For the text-containing cell, return its midpoint in (x, y) coordinate format. 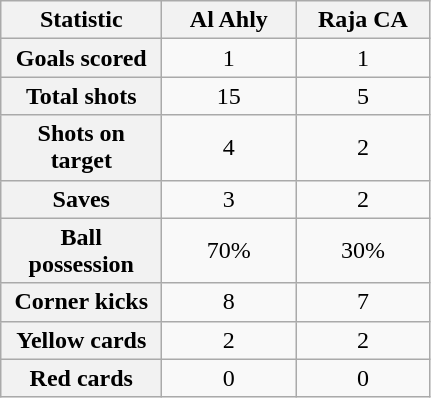
Red cards (82, 378)
30% (363, 250)
Al Ahly (229, 20)
Shots on target (82, 148)
3 (229, 199)
Saves (82, 199)
7 (363, 302)
Statistic (82, 20)
Goals scored (82, 58)
Corner kicks (82, 302)
Ball possession (82, 250)
4 (229, 148)
8 (229, 302)
Total shots (82, 96)
Yellow cards (82, 340)
Raja CA (363, 20)
70% (229, 250)
15 (229, 96)
5 (363, 96)
